Capture the cell that displays the provided text and extract its (x, y) central coordinate. 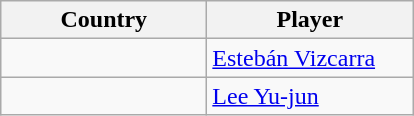
Estebán Vizcarra (310, 58)
Player (310, 20)
Lee Yu-jun (310, 96)
Country (104, 20)
